Extract the (x, y) coordinate from the center of the cell holding the provided text.  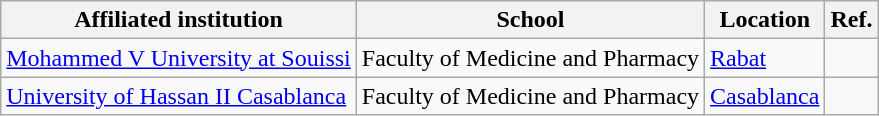
University of Hassan II Casablanca (179, 96)
Ref. (852, 20)
Location (765, 20)
School (530, 20)
Mohammed V University at Souissi (179, 58)
Casablanca (765, 96)
Rabat (765, 58)
Affiliated institution (179, 20)
